Capture the cell that displays the provided text and extract its [X, Y] central coordinate. 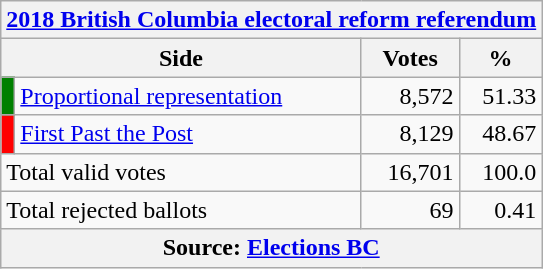
First Past the Post [188, 134]
2018 British Columbia electoral reform referendum [272, 20]
100.0 [500, 172]
Total rejected ballots [182, 210]
% [500, 58]
Proportional representation [188, 96]
8,129 [410, 134]
69 [410, 210]
8,572 [410, 96]
48.67 [500, 134]
16,701 [410, 172]
51.33 [500, 96]
Side [182, 58]
0.41 [500, 210]
Votes [410, 58]
Source: Elections BC [272, 248]
Total valid votes [182, 172]
